From the cell containing the given text, extract its center point as (x, y) coordinate. 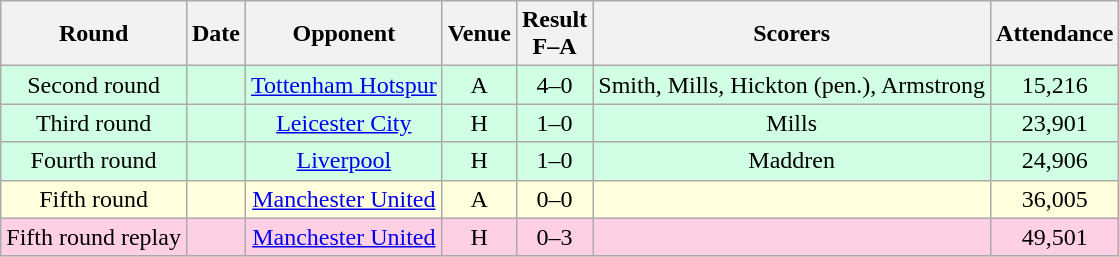
Venue (479, 34)
Date (216, 34)
Tottenham Hotspur (344, 85)
Third round (94, 123)
Maddren (792, 161)
Fifth round (94, 199)
24,906 (1055, 161)
0–0 (554, 199)
Liverpool (344, 161)
Fourth round (94, 161)
Scorers (792, 34)
0–3 (554, 237)
Second round (94, 85)
4–0 (554, 85)
Attendance (1055, 34)
49,501 (1055, 237)
Fifth round replay (94, 237)
Opponent (344, 34)
23,901 (1055, 123)
Smith, Mills, Hickton (pen.), Armstrong (792, 85)
Leicester City (344, 123)
ResultF–A (554, 34)
Mills (792, 123)
15,216 (1055, 85)
36,005 (1055, 199)
Round (94, 34)
